Pinpoint the cell where the given text exists, returning its [x, y] midpoint coordinate. 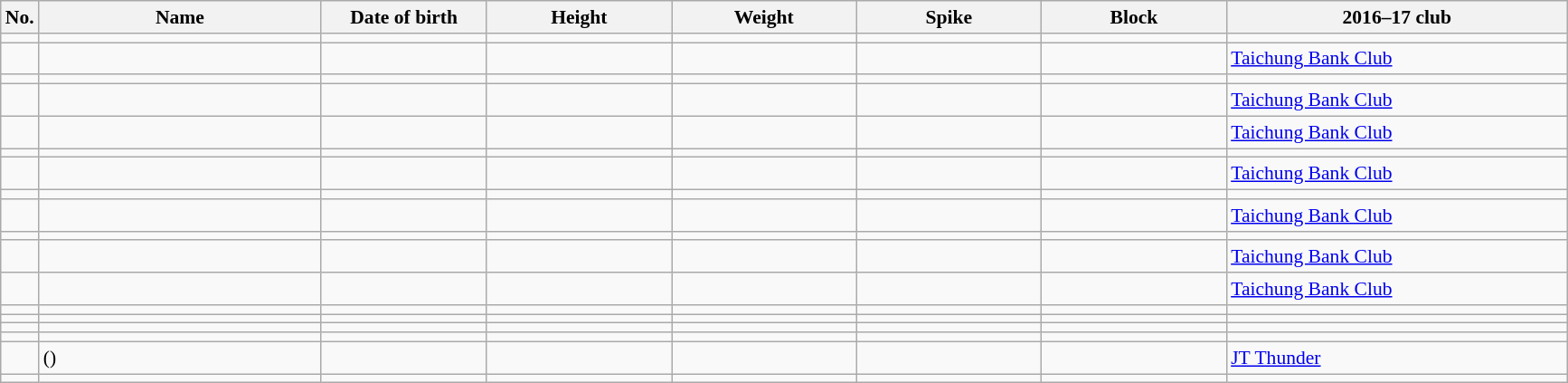
Weight [765, 17]
() [181, 358]
Height [579, 17]
Block [1134, 17]
Name [181, 17]
Spike [949, 17]
2016–17 club [1396, 17]
JT Thunder [1396, 358]
Date of birth [403, 17]
No. [20, 17]
